Scan for the cell matching the given text and deliver its [X, Y] coordinate at center. 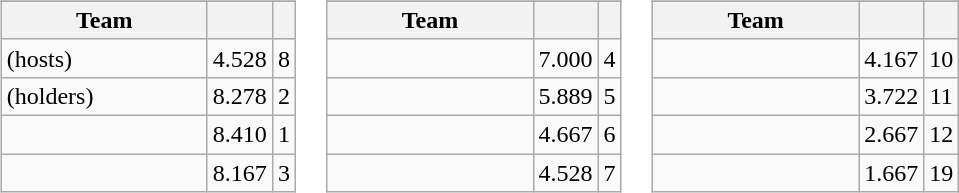
8 [284, 58]
10 [942, 58]
8.410 [240, 134]
1.667 [892, 173]
5 [610, 96]
(hosts) [104, 58]
5.889 [566, 96]
4.667 [566, 134]
2.667 [892, 134]
4.167 [892, 58]
19 [942, 173]
6 [610, 134]
1 [284, 134]
8.167 [240, 173]
(holders) [104, 96]
3.722 [892, 96]
4 [610, 58]
8.278 [240, 96]
7.000 [566, 58]
2 [284, 96]
7 [610, 173]
11 [942, 96]
3 [284, 173]
12 [942, 134]
